From the cell containing the given text, extract its center point as (X, Y) coordinate. 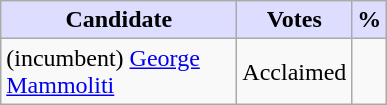
Votes (294, 20)
% (370, 20)
Acclaimed (294, 72)
(incumbent) George Mammoliti (119, 72)
Candidate (119, 20)
